Identify which cell holds the provided text, then report its (x, y) central coordinate. 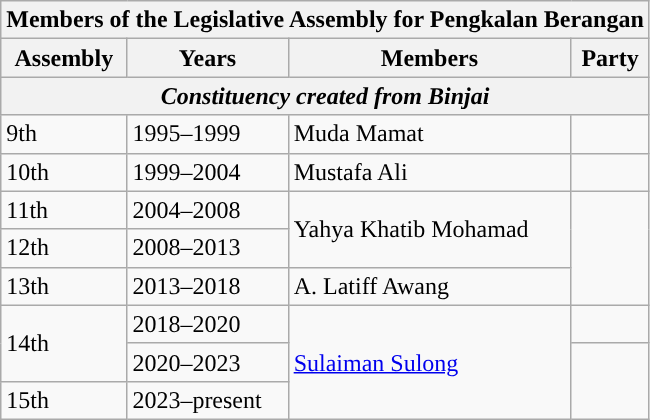
12th (64, 248)
1999–2004 (208, 172)
Muda Mamat (430, 134)
2008–2013 (208, 248)
Members (430, 58)
A. Latiff Awang (430, 286)
Party (610, 58)
2013–2018 (208, 286)
Years (208, 58)
9th (64, 134)
14th (64, 343)
15th (64, 400)
10th (64, 172)
2020–2023 (208, 362)
11th (64, 210)
Yahya Khatib Mohamad (430, 229)
13th (64, 286)
2023–present (208, 400)
Sulaiman Sulong (430, 362)
Mustafa Ali (430, 172)
Members of the Legislative Assembly for Pengkalan Berangan (326, 20)
2004–2008 (208, 210)
1995–1999 (208, 134)
2018–2020 (208, 324)
Assembly (64, 58)
Constituency created from Binjai (326, 96)
